Identify which cell holds the provided text, then report its (x, y) central coordinate. 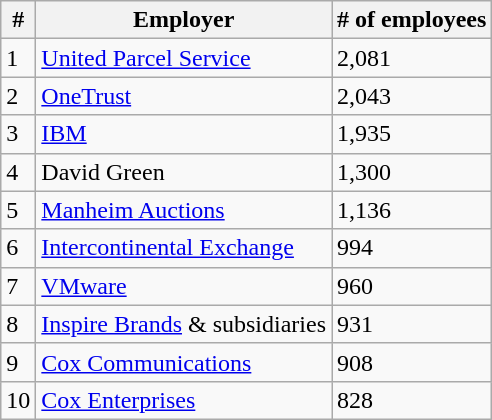
OneTrust (184, 96)
David Green (184, 172)
Inspire Brands & subsidiaries (184, 324)
5 (18, 210)
994 (412, 248)
VMware (184, 286)
Intercontinental Exchange (184, 248)
Cox Enterprises (184, 400)
Employer (184, 20)
# of employees (412, 20)
828 (412, 400)
931 (412, 324)
1,300 (412, 172)
4 (18, 172)
6 (18, 248)
7 (18, 286)
960 (412, 286)
Manheim Auctions (184, 210)
2 (18, 96)
1,935 (412, 134)
908 (412, 362)
3 (18, 134)
10 (18, 400)
2,043 (412, 96)
United Parcel Service (184, 58)
1 (18, 58)
Cox Communications (184, 362)
# (18, 20)
2,081 (412, 58)
8 (18, 324)
IBM (184, 134)
9 (18, 362)
1,136 (412, 210)
